Locate the cell with the specified text and output its [X, Y] center coordinate. 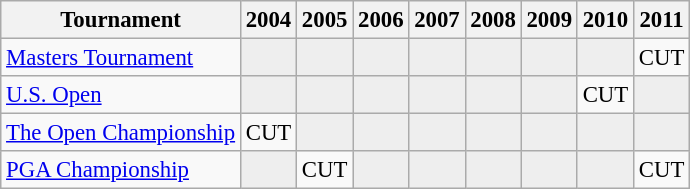
2011 [661, 20]
The Open Championship [121, 133]
Masters Tournament [121, 58]
2010 [605, 20]
2007 [437, 20]
2008 [493, 20]
PGA Championship [121, 170]
U.S. Open [121, 95]
2006 [381, 20]
2005 [325, 20]
2009 [549, 20]
2004 [268, 20]
Tournament [121, 20]
